Search for the cell housing the specified text and yield its [X, Y] center coordinate. 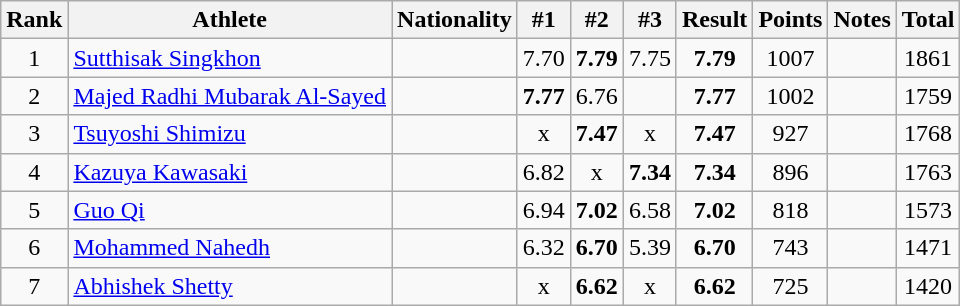
1573 [928, 210]
725 [790, 286]
Result [714, 20]
Majed Radhi Mubarak Al-Sayed [230, 96]
927 [790, 134]
1763 [928, 172]
4 [34, 172]
1007 [790, 58]
896 [790, 172]
6.32 [544, 248]
Kazuya Kawasaki [230, 172]
#1 [544, 20]
743 [790, 248]
1471 [928, 248]
Sutthisak Singkhon [230, 58]
Guo Qi [230, 210]
2 [34, 96]
Nationality [455, 20]
5 [34, 210]
#2 [596, 20]
6.94 [544, 210]
818 [790, 210]
Abhishek Shetty [230, 286]
Total [928, 20]
6 [34, 248]
5.39 [650, 248]
Points [790, 20]
Rank [34, 20]
6.82 [544, 172]
6.58 [650, 210]
3 [34, 134]
7.70 [544, 58]
Tsuyoshi Shimizu [230, 134]
Mohammed Nahedh [230, 248]
1002 [790, 96]
1420 [928, 286]
Athlete [230, 20]
7 [34, 286]
1861 [928, 58]
6.76 [596, 96]
Notes [862, 20]
7.75 [650, 58]
1 [34, 58]
#3 [650, 20]
1759 [928, 96]
1768 [928, 134]
